Detect which cell encompasses the target text, then output its [X, Y] center coordinate. 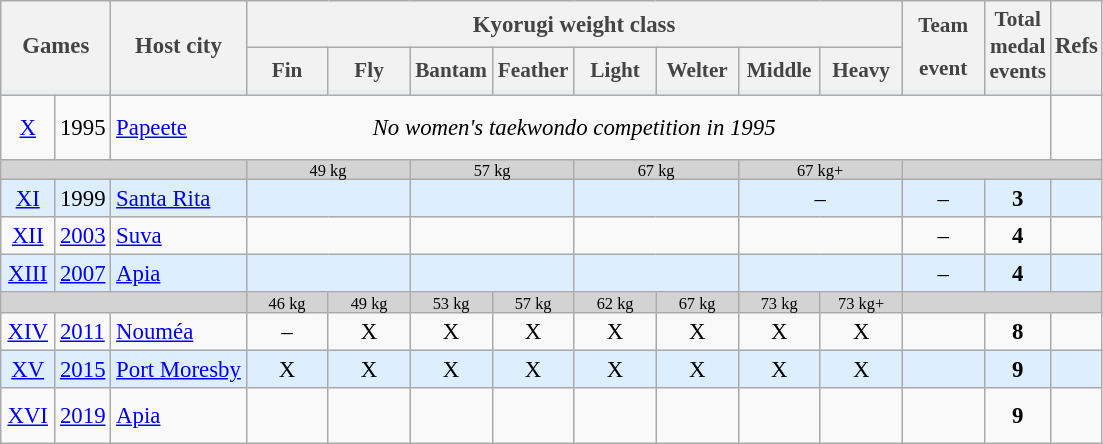
2003 [83, 236]
XI [28, 199]
Fin [287, 70]
Games [56, 46]
Light [615, 70]
3 [1018, 199]
Bantam [451, 70]
XII [28, 236]
Totalmedalevents [1018, 46]
8 [1018, 332]
Nouméa [178, 332]
Suva [178, 236]
53 kg [451, 302]
No women's taekwondo competition in 1995 [574, 128]
Port Moresby [178, 369]
1999 [83, 199]
Welter [697, 70]
XVI [28, 416]
73 kg+ [861, 302]
Feather [533, 70]
Kyorugi weight class [574, 24]
2019 [83, 416]
2015 [83, 369]
event [943, 70]
Santa Rita [178, 199]
1995 [83, 128]
2007 [83, 274]
Fly [369, 70]
Heavy [861, 70]
Host city [178, 46]
Papeete [178, 128]
XIII [28, 274]
73 kg [779, 302]
46 kg [287, 302]
2011 [83, 332]
XV [28, 369]
Middle [779, 70]
Team [943, 24]
62 kg [615, 302]
Refs [1076, 46]
67 kg+ [820, 170]
XIV [28, 332]
